Detect which cell encompasses the target text, then output its [x, y] center coordinate. 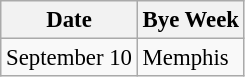
Bye Week [190, 20]
Date [69, 20]
September 10 [69, 58]
Memphis [190, 58]
